Determine the [x, y] coordinate at the center of the cell enclosing the given text.  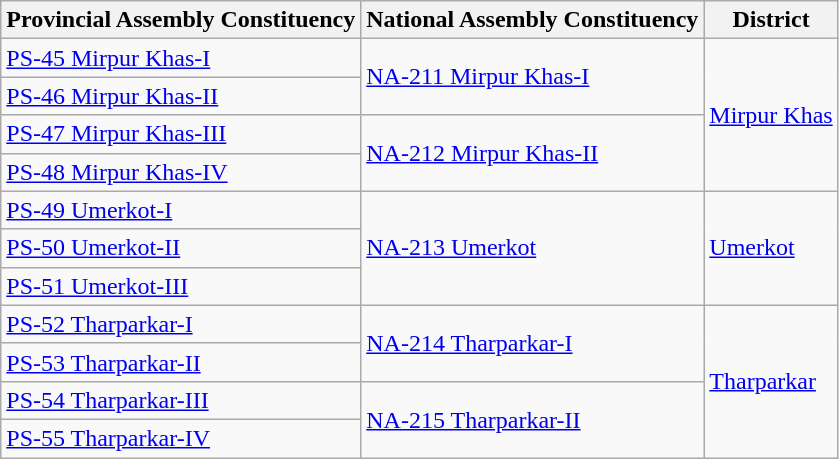
PS-50 Umerkot-II [181, 248]
Mirpur Khas [771, 115]
NA-212 Mirpur Khas-II [532, 153]
PS-49 Umerkot-I [181, 210]
PS-54 Tharparkar-III [181, 400]
District [771, 20]
NA-213 Umerkot [532, 248]
NA-215 Tharparkar-II [532, 419]
NA-211 Mirpur Khas-I [532, 77]
PS-47 Mirpur Khas-III [181, 134]
NA-214 Tharparkar-I [532, 343]
Tharparkar [771, 381]
Provincial Assembly Constituency [181, 20]
PS-55 Tharparkar-IV [181, 438]
National Assembly Constituency [532, 20]
Umerkot [771, 248]
PS-51 Umerkot-III [181, 286]
PS-48 Mirpur Khas-IV [181, 172]
PS-46 Mirpur Khas-II [181, 96]
PS-45 Mirpur Khas-I [181, 58]
PS-52 Tharparkar-I [181, 324]
PS-53 Tharparkar-II [181, 362]
